Return [x, y] of the center of cell containing provided text 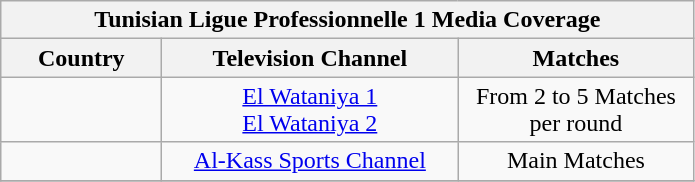
Tunisian Ligue Professionnelle 1 Media Coverage [348, 20]
Country [82, 58]
Al-Kass Sports Channel [310, 161]
From 2 to 5 Matches per round [576, 110]
Television Channel [310, 58]
Matches [576, 58]
El Wataniya 1El Wataniya 2 [310, 110]
Main Matches [576, 161]
